Return the [x, y] coordinate for the center point of the cell that contains the specified text.  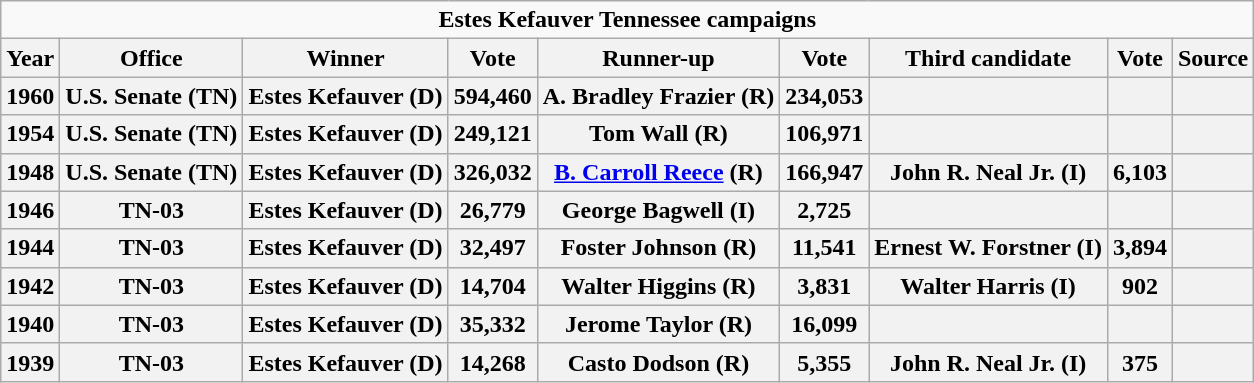
Winner [346, 58]
3,831 [824, 286]
6,103 [1140, 172]
George Bagwell (I) [658, 210]
249,121 [492, 134]
166,947 [824, 172]
11,541 [824, 248]
32,497 [492, 248]
Estes Kefauver Tennessee campaigns [628, 20]
1948 [30, 172]
1960 [30, 96]
Walter Harris (I) [988, 286]
Year [30, 58]
35,332 [492, 324]
16,099 [824, 324]
234,053 [824, 96]
594,460 [492, 96]
Walter Higgins (R) [658, 286]
Jerome Taylor (R) [658, 324]
5,355 [824, 362]
Ernest W. Forstner (I) [988, 248]
Source [1212, 58]
Casto Dodson (R) [658, 362]
1940 [30, 324]
26,779 [492, 210]
3,894 [1140, 248]
326,032 [492, 172]
B. Carroll Reece (R) [658, 172]
14,268 [492, 362]
A. Bradley Frazier (R) [658, 96]
1944 [30, 248]
Office [152, 58]
1954 [30, 134]
14,704 [492, 286]
2,725 [824, 210]
Third candidate [988, 58]
375 [1140, 362]
1942 [30, 286]
106,971 [824, 134]
Runner-up [658, 58]
1939 [30, 362]
902 [1140, 286]
Foster Johnson (R) [658, 248]
1946 [30, 210]
Tom Wall (R) [658, 134]
